Capture the cell that displays the provided text and extract its (x, y) central coordinate. 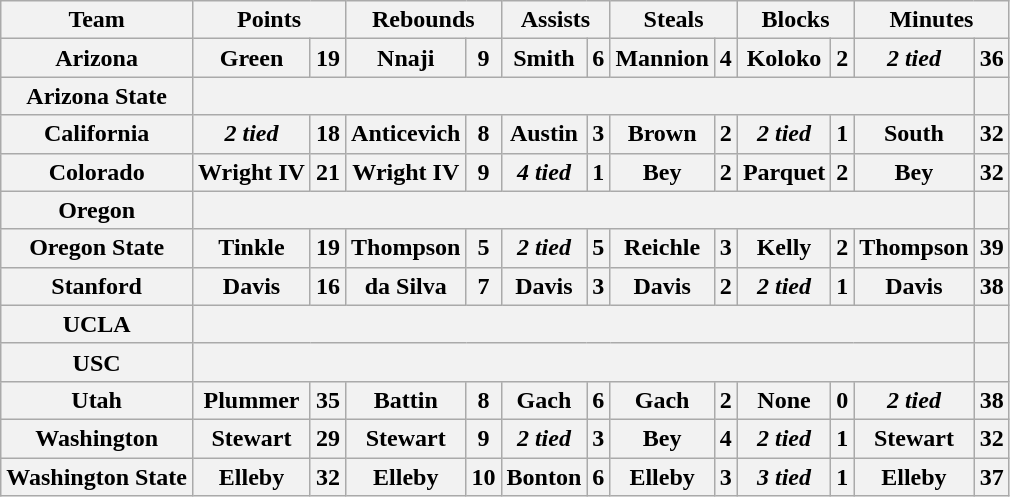
35 (328, 400)
UCLA (97, 324)
Reichle (662, 248)
USC (97, 362)
Plummer (252, 400)
Smith (544, 58)
Team (97, 20)
Arizona (97, 58)
36 (992, 58)
Washington (97, 438)
Colorado (97, 172)
7 (484, 286)
Points (270, 20)
Koloko (784, 58)
Mannion (662, 58)
Austin (544, 134)
0 (842, 400)
South (914, 134)
Assists (556, 20)
10 (484, 477)
18 (328, 134)
39 (992, 248)
3 tied (784, 477)
37 (992, 477)
Utah (97, 400)
Steals (674, 20)
California (97, 134)
Oregon (97, 210)
da Silva (406, 286)
Kelly (784, 248)
Bonton (544, 477)
Green (252, 58)
16 (328, 286)
Blocks (795, 20)
Stanford (97, 286)
Rebounds (424, 20)
21 (328, 172)
Arizona State (97, 96)
Battin (406, 400)
Tinkle (252, 248)
29 (328, 438)
Oregon State (97, 248)
Washington State (97, 477)
None (784, 400)
Brown (662, 134)
Anticevich (406, 134)
Minutes (932, 20)
Parquet (784, 172)
4 tied (544, 172)
Nnaji (406, 58)
